Detect which cell encompasses the target text, then output its (X, Y) center coordinate. 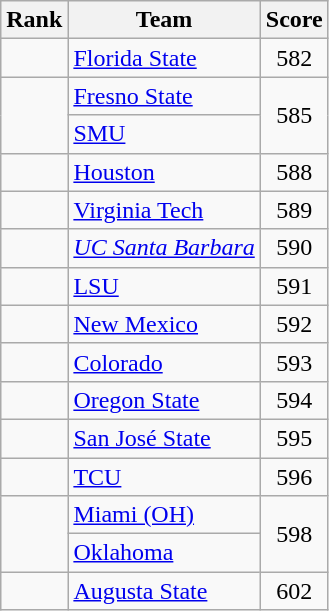
596 (294, 477)
SMU (164, 134)
588 (294, 172)
Colorado (164, 362)
590 (294, 248)
Florida State (164, 58)
582 (294, 58)
598 (294, 534)
591 (294, 286)
589 (294, 210)
Team (164, 20)
Fresno State (164, 96)
Augusta State (164, 591)
595 (294, 438)
Oklahoma (164, 553)
585 (294, 115)
592 (294, 324)
New Mexico (164, 324)
Virginia Tech (164, 210)
593 (294, 362)
UC Santa Barbara (164, 248)
594 (294, 400)
Houston (164, 172)
San José State (164, 438)
Miami (OH) (164, 515)
602 (294, 591)
Score (294, 20)
LSU (164, 286)
Rank (34, 20)
TCU (164, 477)
Oregon State (164, 400)
